Find where the given text appears and provide that cell's center as [X, Y] coordinate. 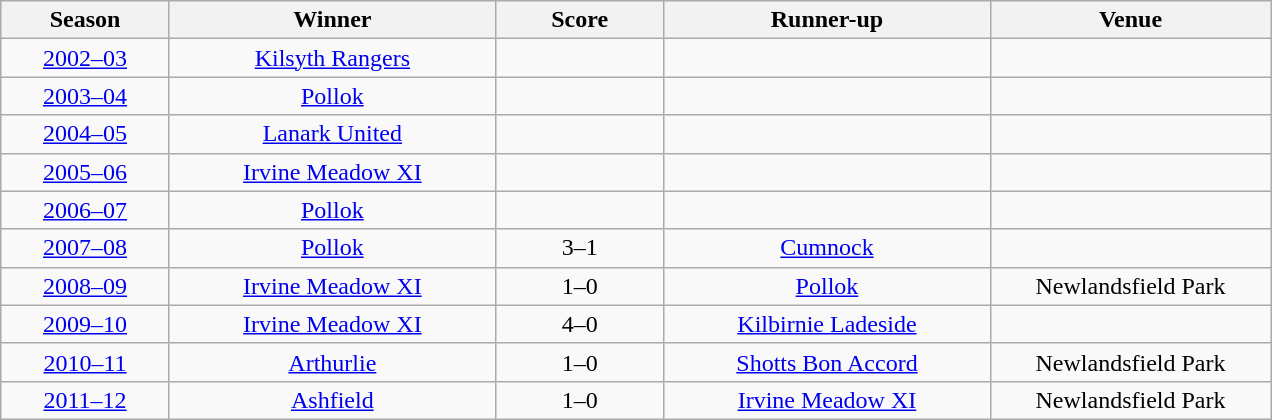
2010–11 [86, 362]
3–1 [580, 248]
Cumnock [827, 248]
2008–09 [86, 286]
Arthurlie [332, 362]
Kilbirnie Ladeside [827, 324]
Venue [1130, 20]
Ashfield [332, 400]
4–0 [580, 324]
2003–04 [86, 96]
2002–03 [86, 58]
Score [580, 20]
2006–07 [86, 210]
Lanark United [332, 134]
Kilsyth Rangers [332, 58]
Runner-up [827, 20]
2005–06 [86, 172]
Winner [332, 20]
2009–10 [86, 324]
Shotts Bon Accord [827, 362]
Season [86, 20]
2011–12 [86, 400]
2004–05 [86, 134]
2007–08 [86, 248]
